Output the [x, y] coordinate of the center of the cell containing the given text.  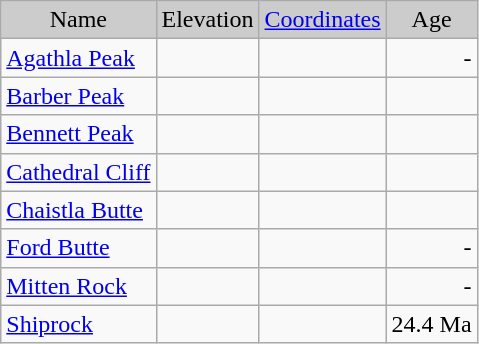
24.4 Ma [432, 324]
Shiprock [78, 324]
Elevation [208, 20]
Bennett Peak [78, 134]
Name [78, 20]
Chaistla Butte [78, 210]
Barber Peak [78, 96]
Mitten Rock [78, 286]
Coordinates [322, 20]
Ford Butte [78, 248]
Age [432, 20]
Agathla Peak [78, 58]
Cathedral Cliff [78, 172]
